Identify which cell holds the provided text, then report its [x, y] central coordinate. 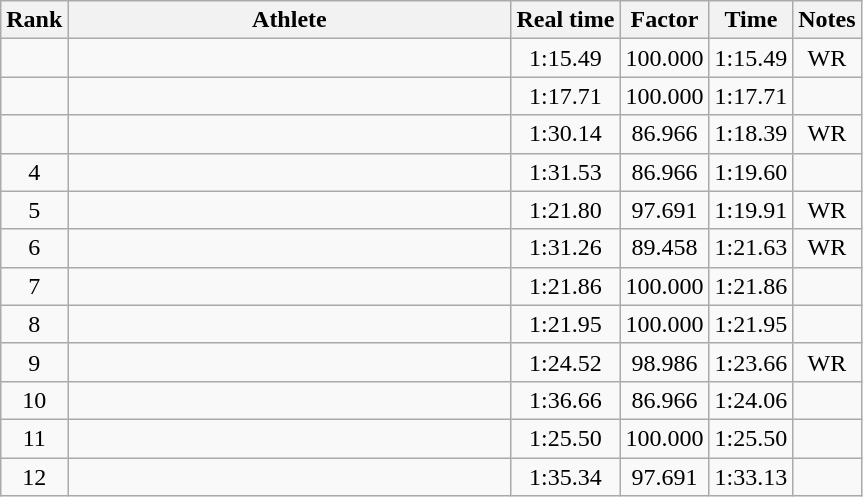
5 [34, 210]
Real time [566, 20]
1:23.66 [751, 362]
10 [34, 400]
Athlete [290, 20]
1:36.66 [566, 400]
1:33.13 [751, 477]
1:19.60 [751, 172]
1:19.91 [751, 210]
Notes [827, 20]
1:21.63 [751, 248]
1:18.39 [751, 134]
Rank [34, 20]
11 [34, 438]
4 [34, 172]
6 [34, 248]
1:24.52 [566, 362]
1:31.26 [566, 248]
1:30.14 [566, 134]
1:21.80 [566, 210]
98.986 [664, 362]
89.458 [664, 248]
7 [34, 286]
8 [34, 324]
Factor [664, 20]
1:31.53 [566, 172]
1:35.34 [566, 477]
9 [34, 362]
12 [34, 477]
Time [751, 20]
1:24.06 [751, 400]
